Return the (x, y) coordinate for the center point of the cell that contains the specified text.  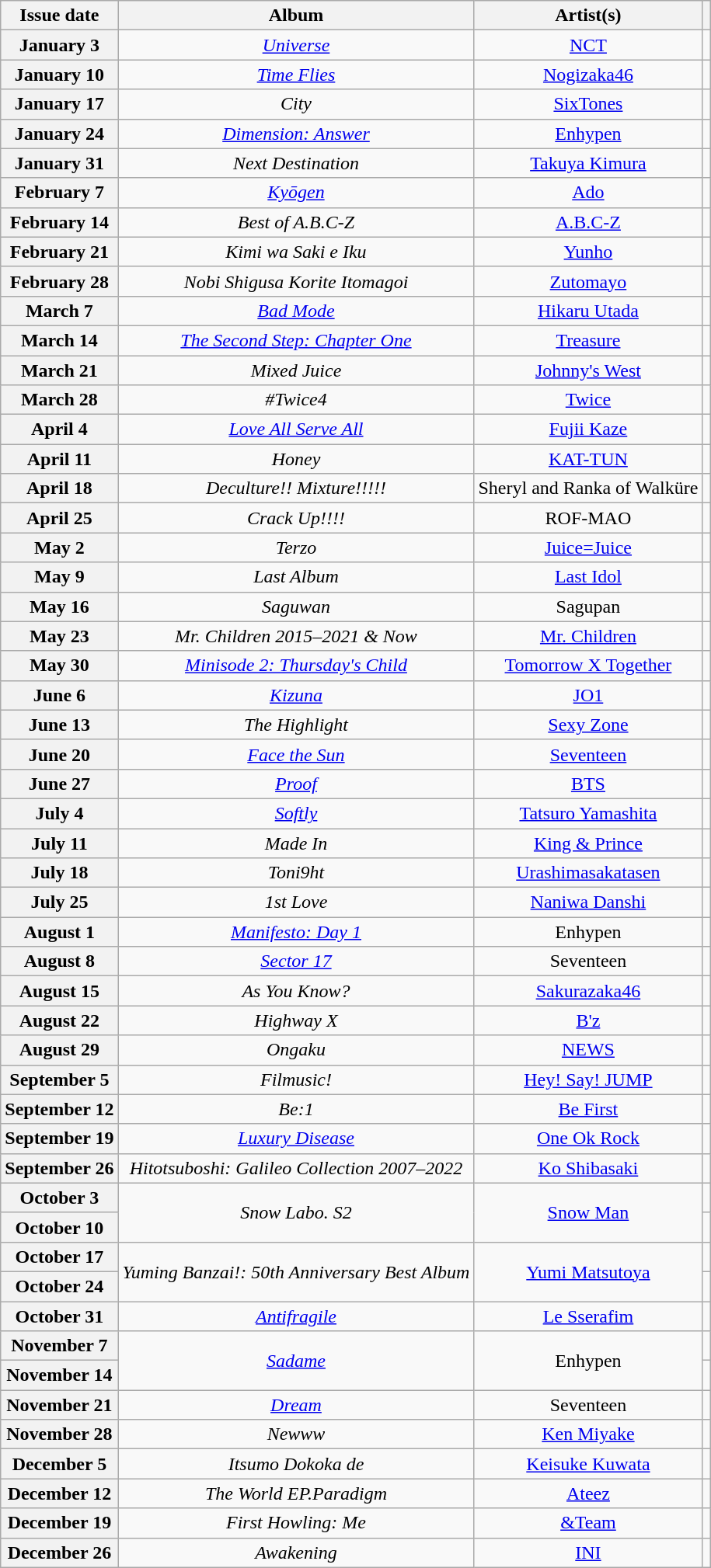
Luxury Disease (296, 1139)
May 2 (59, 548)
April 11 (59, 459)
December 19 (59, 1523)
Ongaku (296, 1050)
Zutomayo (588, 281)
Snow Man (588, 1212)
Best of A.B.C-Z (296, 222)
#Twice4 (296, 400)
Keisuke Kuwata (588, 1464)
October 31 (59, 1316)
KAT-TUN (588, 459)
Manifesto: Day 1 (296, 932)
Last Album (296, 577)
August 15 (59, 991)
May 16 (59, 607)
Mixed Juice (296, 370)
Hitotsuboshi: Galileo Collection 2007–2022 (296, 1168)
1st Love (296, 902)
Ado (588, 193)
August 1 (59, 932)
Mr. Children (588, 636)
Softly (296, 813)
January 24 (59, 134)
Deculture!! Mixture!!!!! (296, 488)
January 31 (59, 163)
November 21 (59, 1405)
As You Know? (296, 991)
Terzo (296, 548)
Dream (296, 1405)
February 7 (59, 193)
Nobi Shigusa Korite Itomagoi (296, 281)
Urashimasakatasen (588, 873)
Minisode 2: Thursday's Child (296, 666)
March 28 (59, 400)
October 10 (59, 1227)
Crack Up!!!! (296, 518)
October 24 (59, 1286)
Issue date (59, 16)
May 23 (59, 636)
Kimi wa Saki e Iku (296, 252)
Hikaru Utada (588, 311)
December 26 (59, 1552)
INI (588, 1552)
June 27 (59, 784)
October 17 (59, 1257)
Love All Serve All (296, 429)
November 14 (59, 1375)
A.B.C-Z (588, 222)
January 10 (59, 75)
November 28 (59, 1434)
Ken Miyake (588, 1434)
October 3 (59, 1198)
Artist(s) (588, 16)
Fujii Kaze (588, 429)
August 8 (59, 961)
Album (296, 16)
September 26 (59, 1168)
Mr. Children 2015–2021 & Now (296, 636)
Sagupan (588, 607)
Snow Labo. S2 (296, 1212)
February 28 (59, 281)
Honey (296, 459)
Made In (296, 843)
February 21 (59, 252)
Yunho (588, 252)
Sadame (296, 1361)
The Highlight (296, 725)
Last Idol (588, 577)
Itsumo Dokoka de (296, 1464)
&Team (588, 1523)
Ateez (588, 1493)
September 12 (59, 1109)
Tatsuro Yamashita (588, 813)
Kizuna (296, 695)
Toni9ht (296, 873)
Ko Shibasaki (588, 1168)
September 19 (59, 1139)
Universe (296, 45)
May 9 (59, 577)
April 25 (59, 518)
Filmusic! (296, 1080)
Antifragile (296, 1316)
Twice (588, 400)
March 21 (59, 370)
January 17 (59, 104)
Time Flies (296, 75)
May 30 (59, 666)
Newww (296, 1434)
Sheryl and Ranka of Walküre (588, 488)
Be:1 (296, 1109)
Yumi Matsutoya (588, 1271)
One Ok Rock (588, 1139)
July 11 (59, 843)
NEWS (588, 1050)
July 18 (59, 873)
SixTones (588, 104)
December 5 (59, 1464)
September 5 (59, 1080)
The World EP.Paradigm (296, 1493)
Tomorrow X Together (588, 666)
Yuming Banzai!: 50th Anniversary Best Album (296, 1271)
JO1 (588, 695)
August 29 (59, 1050)
November 7 (59, 1346)
Treasure (588, 340)
Hey! Say! JUMP (588, 1080)
BTS (588, 784)
Dimension: Answer (296, 134)
January 3 (59, 45)
June 13 (59, 725)
July 25 (59, 902)
Le Sserafim (588, 1316)
Highway X (296, 1020)
Proof (296, 784)
June 6 (59, 695)
Saguwan (296, 607)
Awakening (296, 1552)
December 12 (59, 1493)
Juice=Juice (588, 548)
Sakurazaka46 (588, 991)
NCT (588, 45)
Next Destination (296, 163)
April 18 (59, 488)
King & Prince (588, 843)
Naniwa Danshi (588, 902)
March 14 (59, 340)
Face the Sun (296, 754)
Johnny's West (588, 370)
April 4 (59, 429)
Sector 17 (296, 961)
Takuya Kimura (588, 163)
First Howling: Me (296, 1523)
Bad Mode (296, 311)
Sexy Zone (588, 725)
Kyōgen (296, 193)
July 4 (59, 813)
February 14 (59, 222)
Nogizaka46 (588, 75)
B'z (588, 1020)
August 22 (59, 1020)
The Second Step: Chapter One (296, 340)
June 20 (59, 754)
March 7 (59, 311)
ROF-MAO (588, 518)
Be First (588, 1109)
City (296, 104)
